Locate the cell with the specified text and output its (x, y) center coordinate. 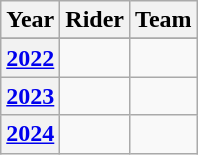
Year (30, 20)
2023 (30, 96)
2024 (30, 134)
Rider (95, 20)
Team (164, 20)
2022 (30, 58)
